From the cell containing the given text, extract its center point as (x, y) coordinate. 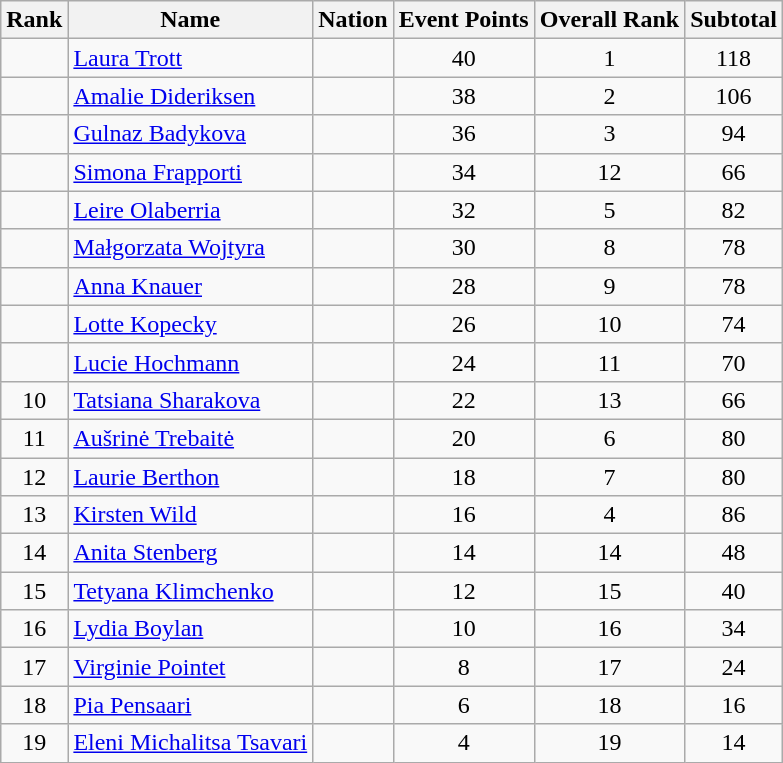
Virginie Pointet (190, 667)
Name (190, 20)
Małgorzata Wojtyra (190, 248)
74 (734, 324)
Gulnaz Badykova (190, 134)
Tetyana Klimchenko (190, 591)
Amalie Dideriksen (190, 96)
36 (464, 134)
48 (734, 553)
Event Points (464, 20)
Pia Pensaari (190, 705)
Overall Rank (609, 20)
Laura Trott (190, 58)
Nation (353, 20)
82 (734, 210)
Simona Frapporti (190, 172)
Lucie Hochmann (190, 362)
3 (609, 134)
106 (734, 96)
Lotte Kopecky (190, 324)
Anna Knauer (190, 286)
28 (464, 286)
118 (734, 58)
22 (464, 400)
1 (609, 58)
94 (734, 134)
86 (734, 515)
26 (464, 324)
9 (609, 286)
Rank (34, 20)
5 (609, 210)
Subtotal (734, 20)
30 (464, 248)
Tatsiana Sharakova (190, 400)
Lydia Boylan (190, 629)
Aušrinė Trebaitė (190, 438)
20 (464, 438)
Kirsten Wild (190, 515)
2 (609, 96)
Anita Stenberg (190, 553)
38 (464, 96)
Eleni Michalitsa Tsavari (190, 743)
Leire Olaberria (190, 210)
70 (734, 362)
32 (464, 210)
Laurie Berthon (190, 477)
7 (609, 477)
